Scan for the cell matching the given text and deliver its (x, y) coordinate at center. 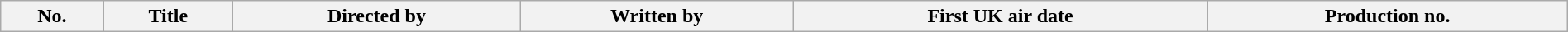
No. (52, 16)
Written by (657, 16)
Production no. (1388, 16)
First UK air date (1001, 16)
Title (169, 16)
Directed by (377, 16)
